Output the [x, y] coordinate of the center of the cell containing the given text.  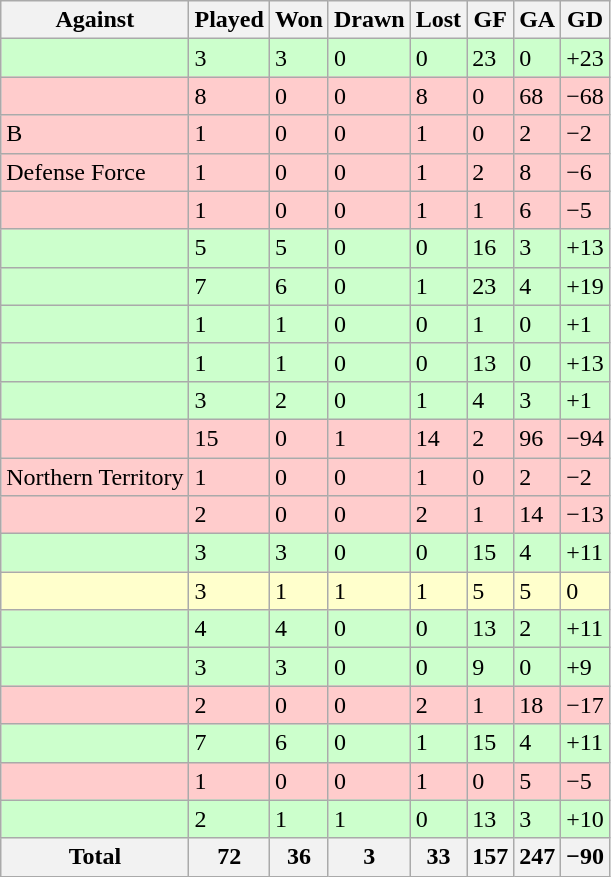
68 [538, 96]
−94 [586, 438]
9 [490, 667]
GA [538, 20]
157 [490, 857]
B [95, 134]
Played [229, 20]
Drawn [369, 20]
−6 [586, 172]
Won [298, 20]
Against [95, 20]
Total [95, 857]
−90 [586, 857]
36 [298, 857]
+10 [586, 819]
GF [490, 20]
−68 [586, 96]
+9 [586, 667]
+23 [586, 58]
Northern Territory [95, 477]
GD [586, 20]
−13 [586, 515]
Lost [438, 20]
18 [538, 705]
−17 [586, 705]
96 [538, 438]
247 [538, 857]
Defense Force [95, 172]
72 [229, 857]
+19 [586, 286]
16 [490, 248]
33 [438, 857]
